Determine the (x, y) coordinate at the center of the cell enclosing the given text.  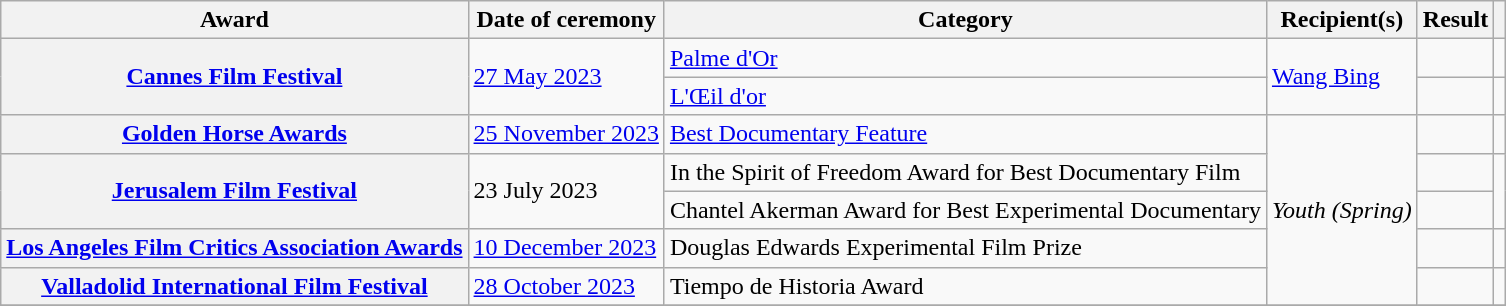
Result (1455, 20)
Valladolid International Film Festival (234, 286)
L'Œil d'or (965, 96)
Wang Bing (1342, 77)
28 October 2023 (566, 286)
Los Angeles Film Critics Association Awards (234, 248)
Cannes Film Festival (234, 77)
In the Spirit of Freedom Award for Best Documentary Film (965, 172)
Tiempo de Historia Award (965, 286)
Palme d'Or (965, 58)
Date of ceremony (566, 20)
Douglas Edwards Experimental Film Prize (965, 248)
Award (234, 20)
Category (965, 20)
27 May 2023 (566, 77)
25 November 2023 (566, 134)
Best Documentary Feature (965, 134)
Jerusalem Film Festival (234, 191)
Golden Horse Awards (234, 134)
Youth (Spring) (1342, 210)
Chantel Akerman Award for Best Experimental Documentary (965, 210)
10 December 2023 (566, 248)
23 July 2023 (566, 191)
Recipient(s) (1342, 20)
